Return (x, y) of the center of cell containing provided text 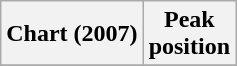
Peak position (189, 34)
Chart (2007) (72, 34)
